From the cell containing the given text, extract its center point as (x, y) coordinate. 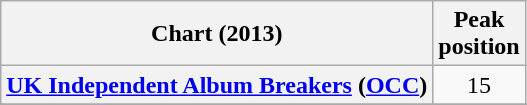
UK Independent Album Breakers (OCC) (217, 85)
Chart (2013) (217, 34)
Peakposition (479, 34)
15 (479, 85)
